Capture the cell that displays the provided text and extract its [x, y] central coordinate. 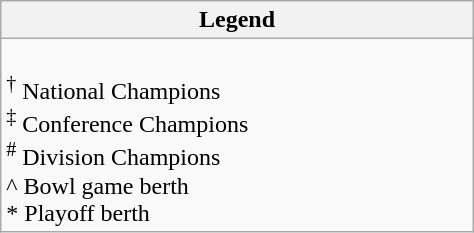
Legend [237, 20]
† National Champions ‡ Conference Champions # Division Champions ^ Bowl game berth * Playoff berth [237, 136]
